Scan for the cell matching the given text and deliver its (x, y) coordinate at center. 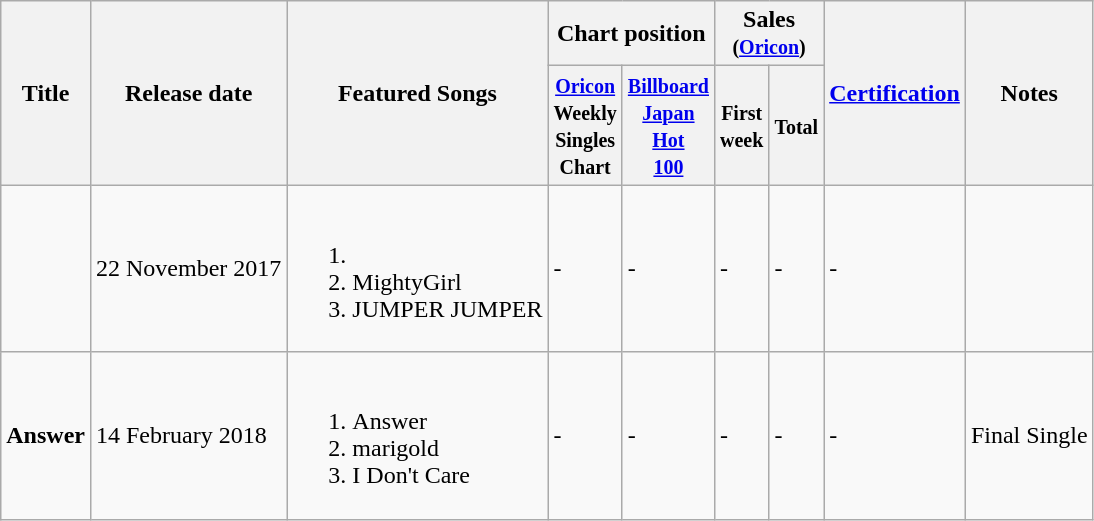
Certification (895, 93)
22 November 2017 (188, 268)
Featured Songs (418, 93)
MightyGirlJUMPER JUMPER (418, 268)
Release date (188, 93)
Firstweek (742, 126)
Notes (1029, 93)
Title (46, 93)
OriconWeeklySinglesChart (585, 126)
AnswermarigoldI Don't Care (418, 436)
Sales(Oricon) (770, 34)
BillboardJapanHot100 (668, 126)
Answer (46, 436)
14 February 2018 (188, 436)
Chart position (632, 34)
Total (796, 126)
Final Single (1029, 436)
